Provide the (X, Y) coordinate of the cell's center where the given text is located.  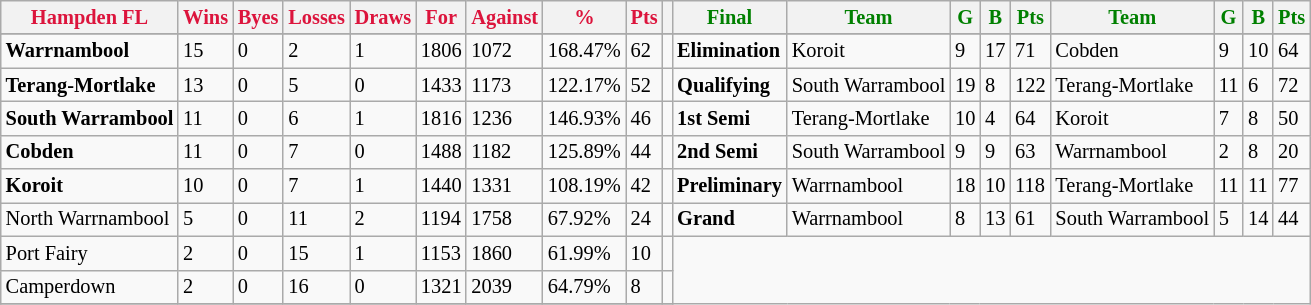
Losses (316, 17)
Draws (383, 17)
Against (504, 17)
Final (730, 17)
Wins (206, 17)
18 (965, 186)
46 (644, 118)
20 (1292, 152)
1321 (441, 287)
61 (1030, 219)
Elimination (730, 51)
North Warrnambool (90, 219)
1236 (504, 118)
122 (1030, 85)
1153 (441, 253)
61.99% (584, 253)
1194 (441, 219)
Grand (730, 219)
Preliminary (730, 186)
1488 (441, 152)
146.93% (584, 118)
1072 (504, 51)
1758 (504, 219)
Hampden FL (90, 17)
1st Semi (730, 118)
42 (644, 186)
Port Fairy (90, 253)
1173 (504, 85)
24 (644, 219)
64.79% (584, 287)
125.89% (584, 152)
2nd Semi (730, 152)
50 (1292, 118)
77 (1292, 186)
122.17% (584, 85)
67.92% (584, 219)
71 (1030, 51)
1331 (504, 186)
1816 (441, 118)
For (441, 17)
% (584, 17)
16 (316, 287)
168.47% (584, 51)
19 (965, 85)
2039 (504, 287)
Camperdown (90, 287)
17 (995, 51)
1806 (441, 51)
1182 (504, 152)
72 (1292, 85)
4 (995, 118)
Byes (258, 17)
14 (1258, 219)
1860 (504, 253)
62 (644, 51)
63 (1030, 152)
118 (1030, 186)
1433 (441, 85)
Qualifying (730, 85)
52 (644, 85)
1440 (441, 186)
108.19% (584, 186)
